Capture the cell that displays the provided text and extract its [X, Y] central coordinate. 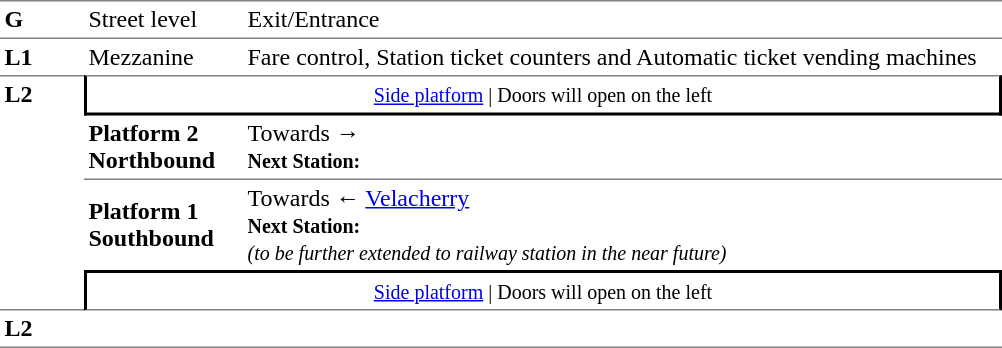
L1 [42, 57]
Towards ← VelacherryNext Station: (to be further extended to railway station in the near future) [622, 225]
Platform 2Northbound [164, 148]
Street level [164, 20]
G [42, 20]
Mezzanine [164, 57]
Exit/Entrance [622, 20]
Towards → Next Station: [622, 148]
Platform 1Southbound [164, 225]
Fare control, Station ticket counters and Automatic ticket vending machines [622, 57]
